Provide the [x, y] coordinate of the cell's center where the given text is located.  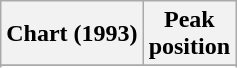
Peak position [189, 34]
Chart (1993) [72, 34]
